Extract the [x, y] coordinate from the center of the cell holding the provided text.  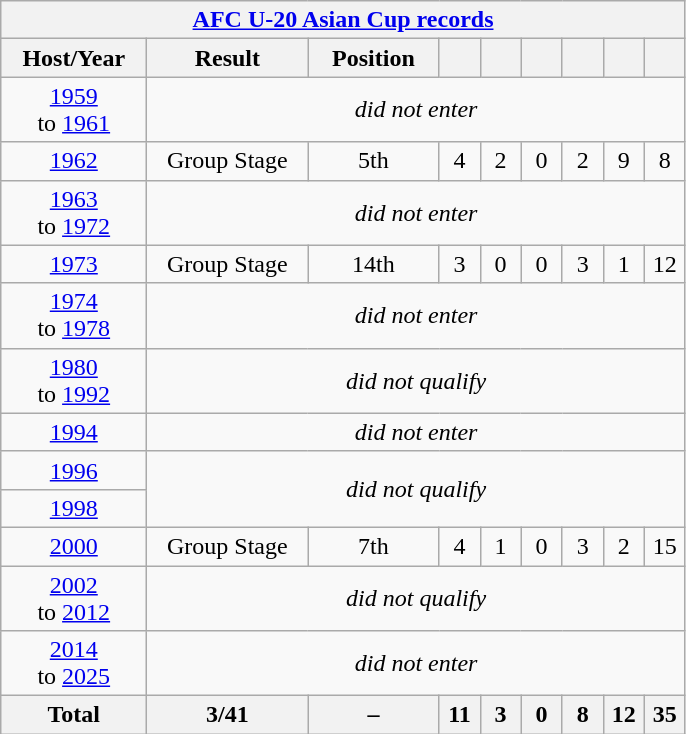
5th [374, 161]
1963to 1972 [74, 212]
15 [664, 546]
1959to 1961 [74, 110]
1973 [74, 264]
1996 [74, 470]
1994 [74, 432]
Result [228, 58]
1998 [74, 508]
– [374, 715]
Total [74, 715]
2014to 2025 [74, 664]
11 [460, 715]
Position [374, 58]
9 [624, 161]
1962 [74, 161]
35 [664, 715]
2000 [74, 546]
7th [374, 546]
14th [374, 264]
AFC U-20 Asian Cup records [344, 20]
1974to 1978 [74, 316]
2002to 2012 [74, 598]
3/41 [228, 715]
Host/Year [74, 58]
1980to 1992 [74, 380]
